Return (x, y) of the center of cell containing provided text 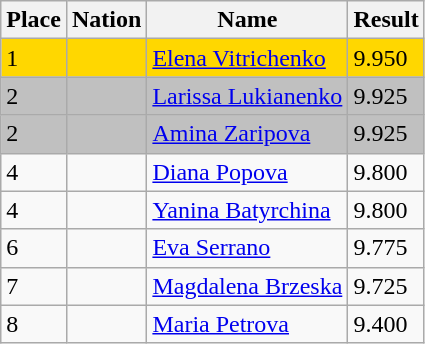
Yanina Batyrchina (248, 210)
Name (248, 20)
1 (34, 58)
8 (34, 324)
9.950 (386, 58)
6 (34, 248)
7 (34, 286)
9.775 (386, 248)
Place (34, 20)
Eva Serrano (248, 248)
Amina Zaripova (248, 134)
Maria Petrova (248, 324)
Magdalena Brzeska (248, 286)
Diana Popova (248, 172)
Nation (106, 20)
Result (386, 20)
9.400 (386, 324)
9.725 (386, 286)
Elena Vitrichenko (248, 58)
Larissa Lukianenko (248, 96)
